Locate the cell with the specified text and output its [X, Y] center coordinate. 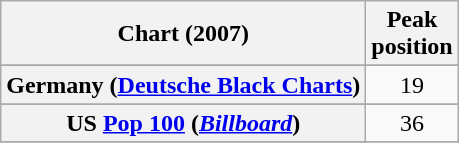
36 [412, 123]
US Pop 100 (Billboard) [184, 123]
Peakposition [412, 34]
19 [412, 85]
Chart (2007) [184, 34]
Germany (Deutsche Black Charts) [184, 85]
